Return the (x, y) coordinate for the center point of the cell that contains the specified text.  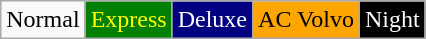
Normal (43, 20)
Deluxe (212, 20)
AC Volvo (306, 20)
Night (392, 20)
Express (128, 20)
